Determine the [x, y] coordinate at the center of the cell enclosing the given text.  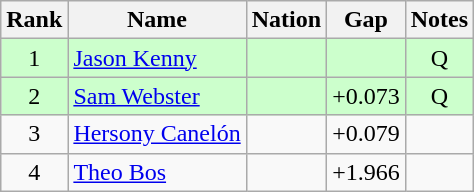
Gap [366, 20]
4 [34, 172]
Name [157, 20]
Notes [439, 20]
Hersony Canelón [157, 134]
Theo Bos [157, 172]
Rank [34, 20]
+0.073 [366, 96]
Sam Webster [157, 96]
Nation [286, 20]
+1.966 [366, 172]
1 [34, 58]
2 [34, 96]
+0.079 [366, 134]
3 [34, 134]
Jason Kenny [157, 58]
